Identify which cell holds the provided text, then report its [x, y] central coordinate. 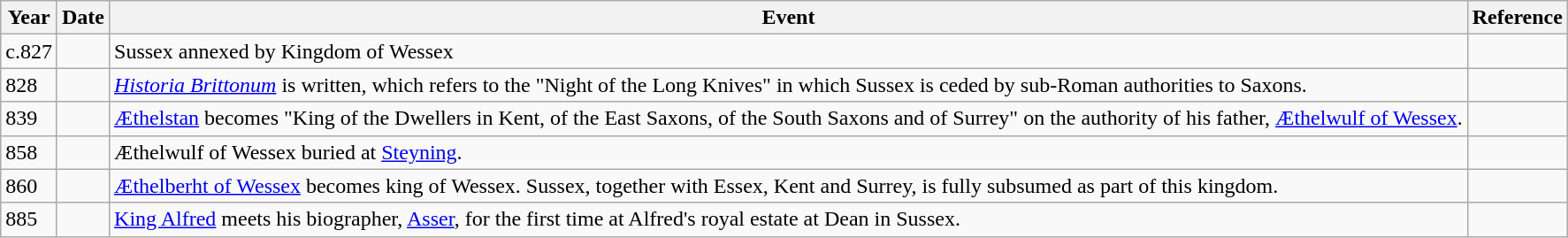
885 [29, 219]
839 [29, 119]
Date [83, 18]
Æthelwulf of Wessex buried at Steyning. [789, 152]
Historia Brittonum is written, which refers to the "Night of the Long Knives" in which Sussex is ceded by sub-Roman authorities to Saxons. [789, 85]
c.827 [29, 51]
Year [29, 18]
King Alfred meets his biographer, Asser, for the first time at Alfred's royal estate at Dean in Sussex. [789, 219]
Reference [1518, 18]
860 [29, 186]
828 [29, 85]
Sussex annexed by Kingdom of Wessex [789, 51]
Æthelberht of Wessex becomes king of Wessex. Sussex, together with Essex, Kent and Surrey, is fully subsumed as part of this kingdom. [789, 186]
Event [789, 18]
858 [29, 152]
